Detect which cell encompasses the target text, then output its [X, Y] center coordinate. 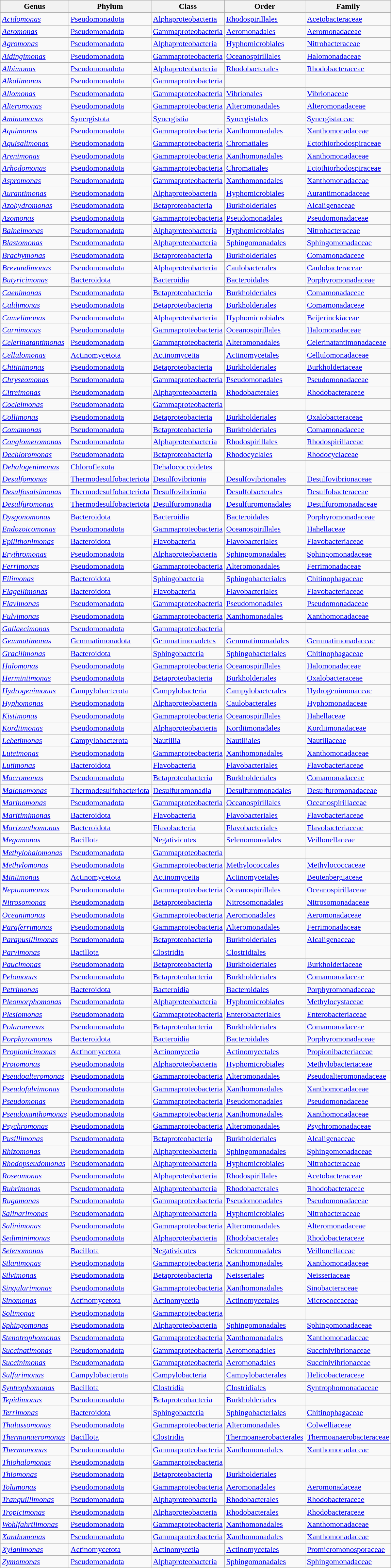
Tepidimonas [35, 1400]
Rhodocyclaceae [348, 454]
Gallaecimonas [35, 629]
Succinimonas [35, 1363]
Aspromonas [35, 181]
Vibrionales [265, 93]
Neptunomonas [35, 890]
Pseudoalteromonas [35, 1076]
Salinarimonas [35, 1213]
Pseudomonas [35, 1101]
Silvimonas [35, 1275]
Dechloromonas [35, 454]
Conglomeromonas [35, 442]
Azomonas [35, 218]
Colwelliaceae [348, 1425]
Pusillimonas [35, 1138]
Gemmatimonadales [265, 641]
Plesiomonas [35, 1014]
Thermomonas [35, 1450]
Thermanaeromonas [35, 1437]
Paraferrimonas [35, 927]
Micrococcaceae [348, 1300]
Chryseomonas [35, 380]
Desulfovibrionales [265, 479]
Parapusillimonas [35, 939]
Celerinatantimonadaceae [348, 342]
Synergistota [110, 118]
Petrimonas [35, 989]
Methylococcales [265, 865]
Genus [35, 7]
Lebetimonas [35, 740]
Terrimonas [35, 1412]
Collimonas [35, 417]
Caldimonas [35, 305]
Agromonas [35, 44]
Methylobacteriaceae [348, 1064]
Oceanimonas [35, 915]
Herminiimonas [35, 678]
Desulfomonas [35, 479]
Gemmatimonadaceae [348, 641]
Selenomonas [35, 1251]
Beutenbergiaceae [348, 877]
Syntrophomonas [35, 1388]
Desulfuromonas [35, 504]
Syntrophomonadaceae [348, 1388]
Chitinimonas [35, 367]
Methylohalomonas [35, 852]
Desulfobacterales [265, 492]
Xanthomonas [35, 1537]
Megamonas [35, 840]
Desulfobacteraceae [348, 492]
Kordiimonadaceae [348, 728]
Celerinatantimonas [35, 342]
Tropicimonas [35, 1512]
Wohlfahrtiimonas [35, 1524]
Beijerinckiaceae [348, 317]
Alkalimonas [35, 81]
Kordiimonadales [265, 728]
Methylocystaceae [348, 1002]
Fulvimonas [35, 616]
Thiomonas [35, 1475]
Succinatimonas [35, 1350]
Paucimonas [35, 965]
Synergistales [265, 118]
Parvimonas [35, 952]
Stenotrophomonas [35, 1338]
Pelomonas [35, 977]
Lutimonas [35, 766]
Rhizomonas [35, 1151]
Rhodopseudomonas [35, 1164]
Gemmatimonas [35, 641]
Filimonas [35, 579]
Dehalococcoidetes [188, 467]
Xylanimonas [35, 1549]
Brevundimonas [35, 268]
Aquimonas [35, 131]
Caenimonas [35, 293]
Luteimonas [35, 753]
Thiohalomonas [35, 1462]
Miniimonas [35, 877]
Halomonas [35, 666]
Thermoanaerobacterales [265, 1437]
Comamonas [35, 430]
Pseudoalteromonadaceae [348, 1076]
Dysgonomonas [35, 516]
Zymomonas [35, 1562]
Tranquillimonas [35, 1499]
Methylococcaceae [348, 865]
Promicromonosporaceae [348, 1549]
Psychromonas [35, 1126]
Synergistia [188, 118]
Kistimonas [35, 716]
Rugamonas [35, 1201]
Roseomonas [35, 1176]
Order [265, 7]
Propionicimonas [35, 1052]
Cellulomonas [35, 355]
Sinomonas [35, 1300]
Protomonas [35, 1064]
Aurantimonadaceae [348, 193]
Erythromonas [35, 554]
Tolumonas [35, 1487]
Sinobacteraceae [348, 1288]
Maritimimonas [35, 815]
Nautiliales [265, 740]
Azohydromonas [35, 206]
Rubrimonas [35, 1189]
Rhodospirillaceae [348, 442]
Desulfovibrionaceae [348, 479]
Marixanthomonas [35, 828]
Chloroflexota [110, 467]
Hydrogenimonas [35, 691]
Ferrimonas [35, 566]
Nitrosomonadaceae [348, 902]
Thalassomonas [35, 1425]
Singularimonas [35, 1288]
Flavimonas [35, 604]
Acidomonas [35, 19]
Endozoicomonas [35, 529]
Neisseriaceae [348, 1275]
Flagellimonas [35, 591]
Allomonas [35, 93]
Butyricimonas [35, 280]
Nitrosomonas [35, 902]
Hydrogenimonaceae [348, 691]
Rhodocyclales [265, 454]
Silanimonas [35, 1263]
Psychromonadaceae [348, 1126]
Aidingimonas [35, 56]
Pleomorphomonas [35, 1002]
Malonomonas [35, 790]
Cocleimonas [35, 405]
Dehalogenimonas [35, 467]
Gemmatimonadota [110, 641]
Gracilimonas [35, 653]
Enterobacteriales [265, 1014]
Aurantimonas [35, 193]
Polaromonas [35, 1027]
Balneimonas [35, 230]
Sphingomonas [35, 1325]
Pseudofulvimonas [35, 1089]
Aquisalimonas [35, 143]
Sulfurimonas [35, 1375]
Hyphomonadaceae [348, 703]
Hyphomonas [35, 703]
Gemmatimonadetes [188, 641]
Class [188, 7]
Nitrosomonadales [265, 902]
Arenimonas [35, 156]
Family [348, 7]
Methylomonas [35, 865]
Phylum [110, 7]
Solimonas [35, 1313]
Pseudoxanthomonas [35, 1114]
Salinimonas [35, 1226]
Thermoanaerobacteraceae [348, 1437]
Alteromonas [35, 106]
Aminomonas [35, 118]
Citreimonas [35, 392]
Carnimonas [35, 330]
Aeromonas [35, 31]
Propionibacteriaceae [348, 1052]
Brachymonas [35, 255]
Desulfosalsimonas [35, 492]
Marinomonas [35, 803]
Macromonas [35, 778]
Blastomonas [35, 243]
Arhodomonas [35, 168]
Nautiliia [188, 740]
Porphyromonas [35, 1039]
Kordiimonas [35, 728]
Helicobacteraceae [348, 1375]
Nautiliaceae [348, 740]
Cellulomonadaceae [348, 355]
Caulobacteraceae [348, 268]
Albimonas [35, 69]
Enterobacteriaceae [348, 1014]
Sediminimonas [35, 1238]
Vibrionaceae [348, 93]
Neisseriales [265, 1275]
Camelimonas [35, 317]
Epilithonimonas [35, 541]
Synergistaceae [348, 118]
